Output the [x, y] coordinate of the center of the cell containing the given text.  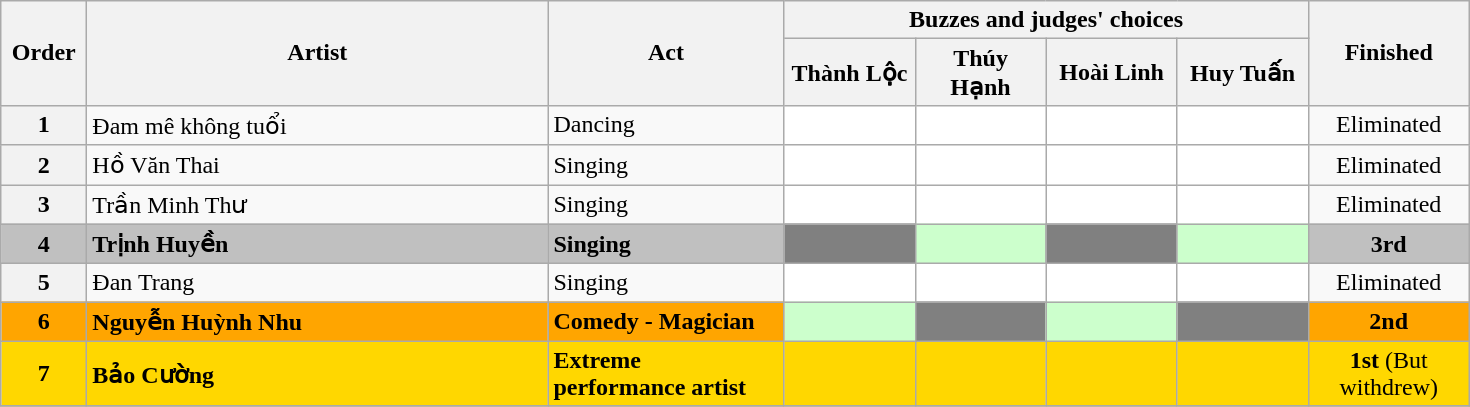
Đan Trang [318, 283]
1 [44, 125]
1st (But withdrew) [1388, 374]
Extreme performance artist [666, 374]
2 [44, 165]
7 [44, 374]
Artist [318, 54]
Order [44, 54]
2nd [1388, 322]
Act [666, 54]
5 [44, 283]
3 [44, 204]
4 [44, 244]
Nguyễn Huỳnh Nhu [318, 322]
Thúy Hạnh [980, 72]
Finished [1388, 54]
Bảo Cường [318, 374]
Hồ Văn Thai [318, 165]
Comedy - Magician [666, 322]
Trần Minh Thư [318, 204]
Huy Tuấn [1242, 72]
Đam mê không tuổi [318, 125]
Dancing [666, 125]
Trịnh Huyền [318, 244]
Buzzes and judges' choices [1046, 20]
6 [44, 322]
3rd [1388, 244]
Thành Lộc [850, 72]
Hoài Linh [1112, 72]
